Return the [X, Y] coordinate for the center point of the cell that contains the specified text.  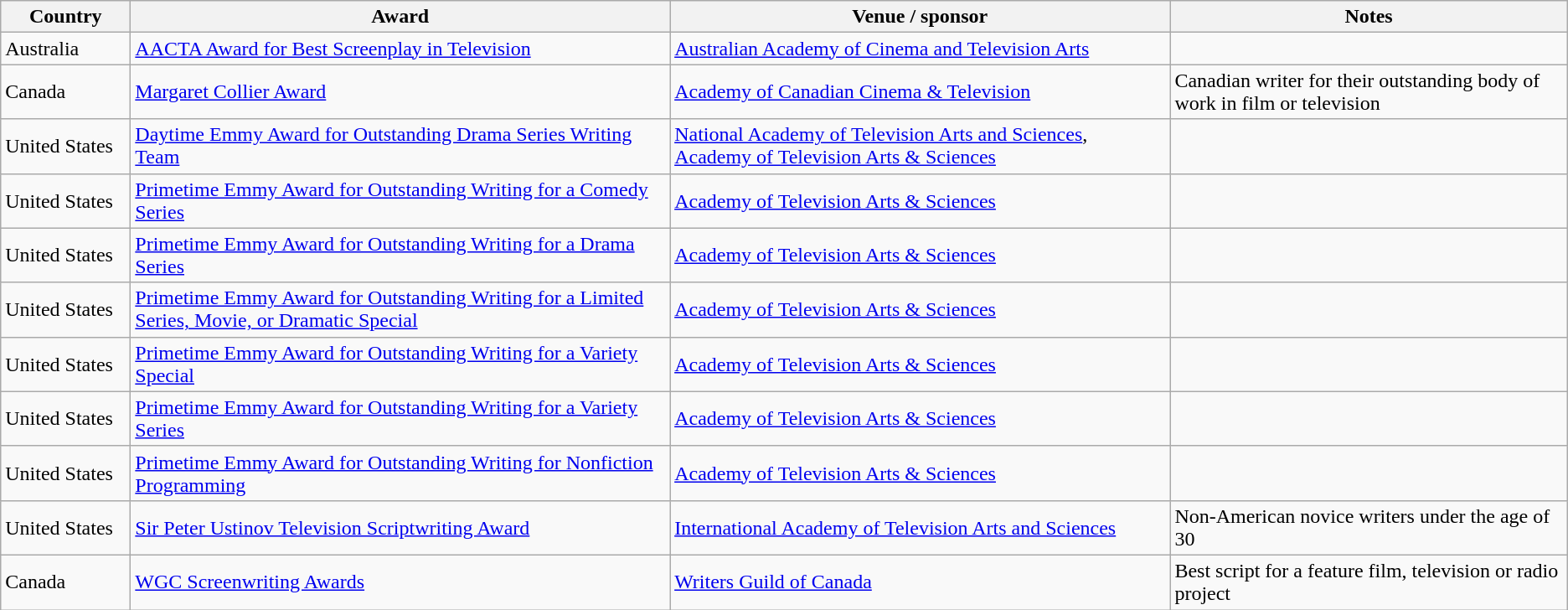
Non-American novice writers under the age of 30 [1369, 528]
Best script for a feature film, television or radio project [1369, 582]
Primetime Emmy Award for Outstanding Writing for a Comedy Series [400, 201]
National Academy of Television Arts and Sciences, Academy of Television Arts & Sciences [920, 146]
Primetime Emmy Award for Outstanding Writing for a Variety Series [400, 419]
Daytime Emmy Award for Outstanding Drama Series Writing Team [400, 146]
Primetime Emmy Award for Outstanding Writing for a Limited Series, Movie, or Dramatic Special [400, 310]
Award [400, 17]
Notes [1369, 17]
Australia [65, 49]
Canadian writer for their outstanding body of work in film or television [1369, 92]
Sir Peter Ustinov Television Scriptwriting Award [400, 528]
AACTA Award for Best Screenplay in Television [400, 49]
Primetime Emmy Award for Outstanding Writing for Nonfiction Programming [400, 473]
Australian Academy of Cinema and Television Arts [920, 49]
Primetime Emmy Award for Outstanding Writing for a Drama Series [400, 255]
WGC Screenwriting Awards [400, 582]
Writers Guild of Canada [920, 582]
Country [65, 17]
Venue / sponsor [920, 17]
Academy of Canadian Cinema & Television [920, 92]
Primetime Emmy Award for Outstanding Writing for a Variety Special [400, 364]
Margaret Collier Award [400, 92]
International Academy of Television Arts and Sciences [920, 528]
